Output the [x, y] coordinate of the center of the cell containing the given text.  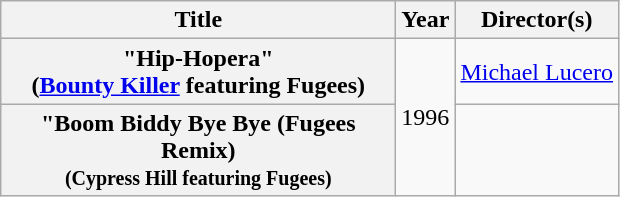
Title [198, 20]
Director(s) [537, 20]
Michael Lucero [537, 72]
1996 [426, 118]
"Boom Biddy Bye Bye (Fugees Remix)(Cypress Hill featuring Fugees) [198, 150]
"Hip-Hopera"(Bounty Killer featuring Fugees) [198, 72]
Year [426, 20]
